Identify which cell holds the provided text, then report its (X, Y) central coordinate. 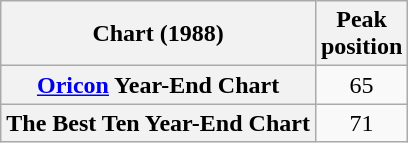
Peakposition (361, 34)
Chart (1988) (158, 34)
Oricon Year-End Chart (158, 85)
71 (361, 123)
The Best Ten Year-End Chart (158, 123)
65 (361, 85)
